From the cell containing the given text, extract its center point as (x, y) coordinate. 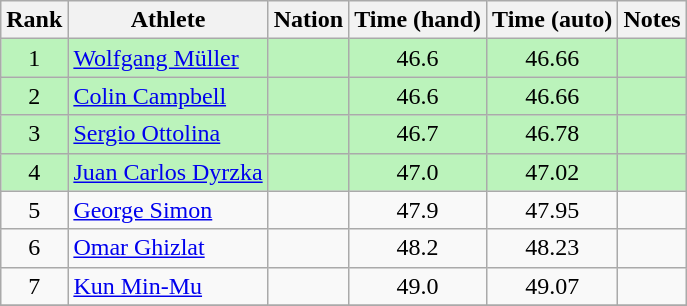
Rank (34, 20)
49.07 (552, 286)
48.23 (552, 248)
Kun Min-Mu (168, 286)
47.95 (552, 210)
5 (34, 210)
3 (34, 134)
Nation (308, 20)
Time (auto) (552, 20)
46.78 (552, 134)
48.2 (418, 248)
Wolfgang Müller (168, 58)
46.7 (418, 134)
Time (hand) (418, 20)
George Simon (168, 210)
Juan Carlos Dyrzka (168, 172)
47.0 (418, 172)
2 (34, 96)
Omar Ghizlat (168, 248)
49.0 (418, 286)
47.9 (418, 210)
Notes (652, 20)
1 (34, 58)
Colin Campbell (168, 96)
47.02 (552, 172)
7 (34, 286)
Sergio Ottolina (168, 134)
4 (34, 172)
6 (34, 248)
Athlete (168, 20)
